Find where the given text appears and provide that cell's center as (X, Y) coordinate. 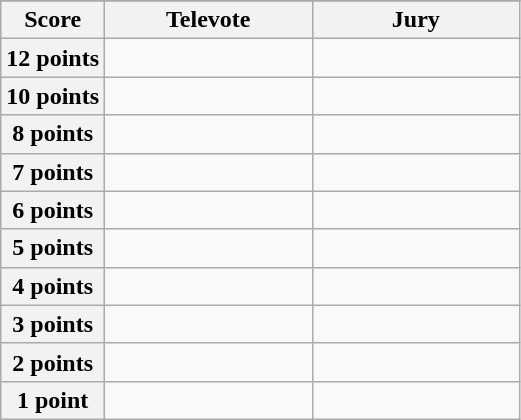
5 points (53, 248)
7 points (53, 172)
3 points (53, 324)
4 points (53, 286)
8 points (53, 134)
Jury (416, 20)
Score (53, 20)
Televote (209, 20)
12 points (53, 58)
1 point (53, 400)
6 points (53, 210)
10 points (53, 96)
2 points (53, 362)
